From the cell containing the given text, extract its center point as [X, Y] coordinate. 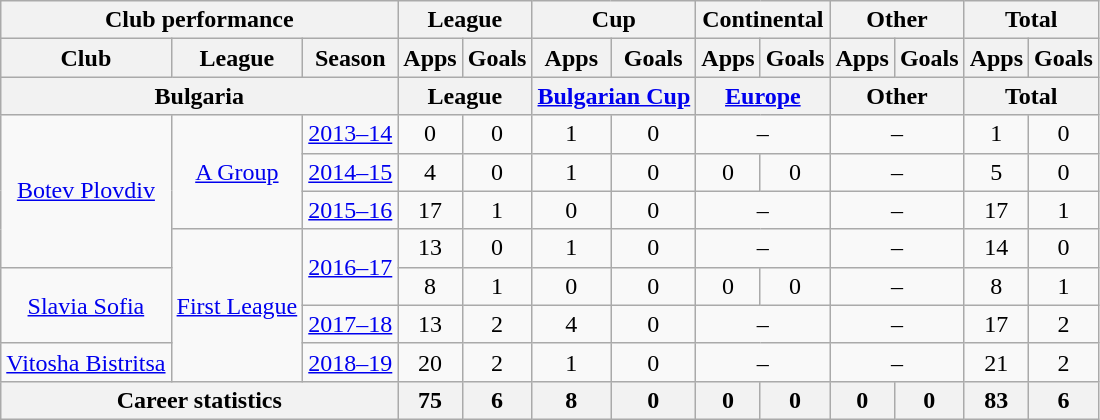
5 [996, 172]
2014–15 [350, 172]
2017–18 [350, 324]
Vitosha Bistritsa [86, 362]
Cup [614, 20]
Continental [763, 20]
Club [86, 58]
21 [996, 362]
83 [996, 400]
Bulgaria [200, 96]
Europe [763, 96]
Club performance [200, 20]
Slavia Sofia [86, 305]
2013–14 [350, 134]
A Group [237, 172]
Career statistics [200, 400]
20 [430, 362]
14 [996, 248]
2015–16 [350, 210]
2018–19 [350, 362]
75 [430, 400]
2016–17 [350, 267]
Botev Plovdiv [86, 191]
First League [237, 305]
Season [350, 58]
Bulgarian Cup [614, 96]
